Extract the (X, Y) coordinate from the center of the cell holding the provided text.  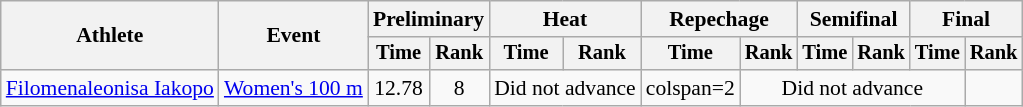
Athlete (110, 36)
Heat (565, 19)
Event (294, 36)
Women's 100 m (294, 88)
Filomenaleonisa Iakopo (110, 88)
Repechage (720, 19)
8 (459, 88)
colspan=2 (690, 88)
Preliminary (428, 19)
Semifinal (853, 19)
Final (966, 19)
12.78 (398, 88)
